Provide the (x, y) coordinate of the cell's center where the given text is located.  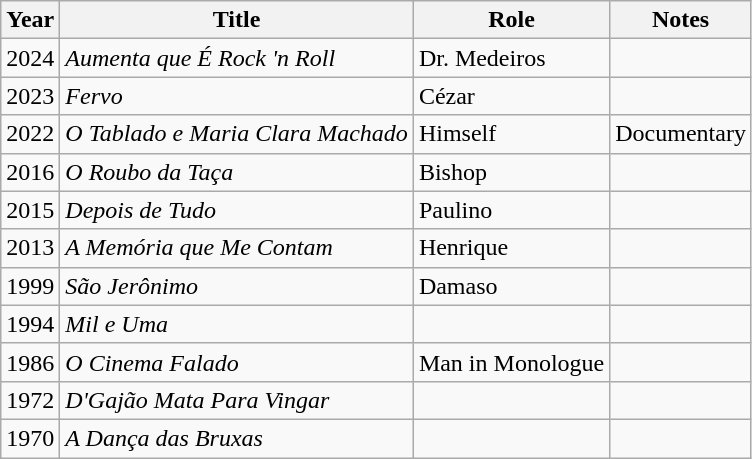
2022 (30, 134)
2015 (30, 210)
Aumenta que É Rock 'n Roll (237, 58)
Henrique (511, 248)
Mil e Uma (237, 324)
Himself (511, 134)
1970 (30, 438)
Documentary (681, 134)
Role (511, 20)
Depois de Tudo (237, 210)
D'Gajão Mata Para Vingar (237, 400)
2013 (30, 248)
Man in Monologue (511, 362)
Paulino (511, 210)
Title (237, 20)
2016 (30, 172)
Cézar (511, 96)
Dr. Medeiros (511, 58)
1999 (30, 286)
Bishop (511, 172)
O Roubo da Taça (237, 172)
1994 (30, 324)
Year (30, 20)
Damaso (511, 286)
A Memória que Me Contam (237, 248)
São Jerônimo (237, 286)
O Tablado e Maria Clara Machado (237, 134)
2024 (30, 58)
A Dança das Bruxas (237, 438)
Fervo (237, 96)
1972 (30, 400)
O Cinema Falado (237, 362)
2023 (30, 96)
Notes (681, 20)
1986 (30, 362)
